Find where the given text appears and provide that cell's center as [x, y] coordinate. 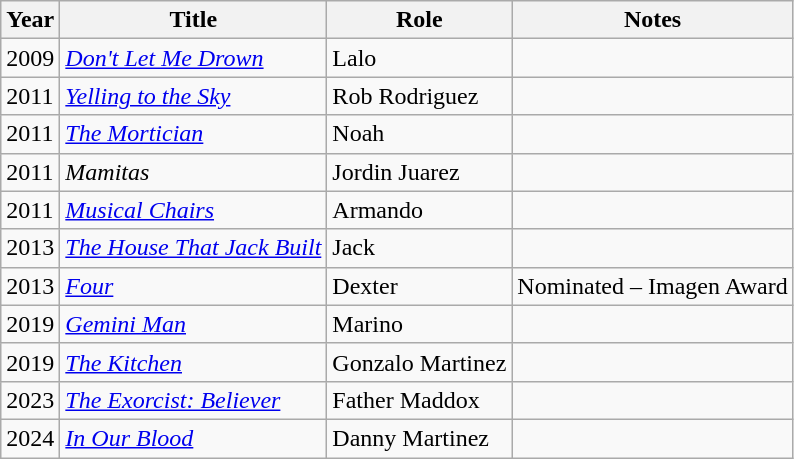
The Exorcist: Believer [194, 400]
2023 [30, 400]
Nominated – Imagen Award [652, 286]
The House That Jack Built [194, 248]
The Mortician [194, 134]
Title [194, 20]
Don't Let Me Drown [194, 58]
Rob Rodriguez [420, 96]
Role [420, 20]
Dexter [420, 286]
Yelling to the Sky [194, 96]
Armando [420, 210]
Four [194, 286]
Year [30, 20]
Lalo [420, 58]
2009 [30, 58]
Notes [652, 20]
Gonzalo Martinez [420, 362]
Gemini Man [194, 324]
Father Maddox [420, 400]
Mamitas [194, 172]
Jack [420, 248]
Marino [420, 324]
2024 [30, 438]
Jordin Juarez [420, 172]
Noah [420, 134]
Musical Chairs [194, 210]
The Kitchen [194, 362]
In Our Blood [194, 438]
Danny Martinez [420, 438]
